Scan for the cell matching the given text and deliver its [x, y] coordinate at center. 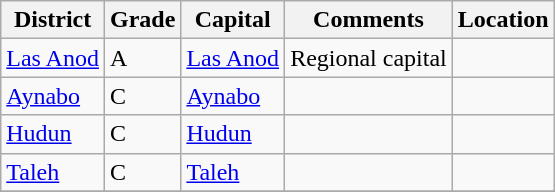
Regional capital [369, 58]
Capital [233, 20]
A [142, 58]
Grade [142, 20]
Comments [369, 20]
Location [503, 20]
District [53, 20]
